Pinpoint the cell where the given text exists, returning its (X, Y) midpoint coordinate. 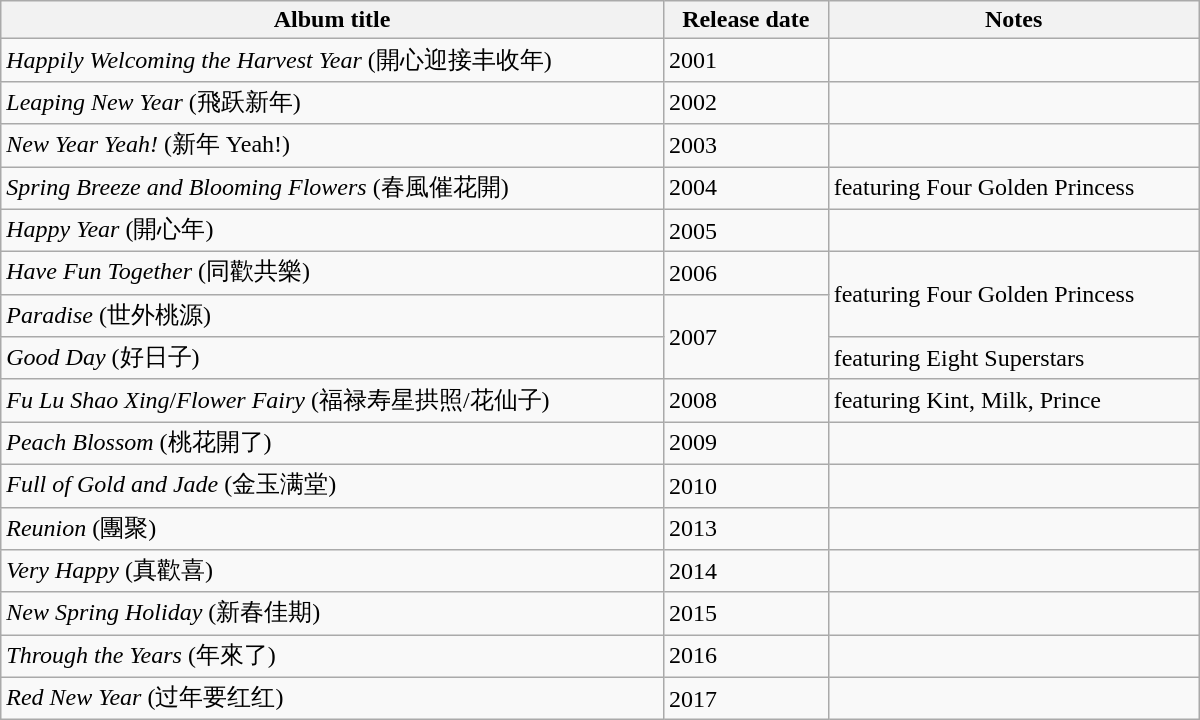
Leaping New Year (飛跃新年) (332, 102)
Paradise (世外桃源) (332, 316)
2001 (746, 60)
2007 (746, 336)
2008 (746, 400)
Have Fun Together (同歡共樂) (332, 274)
Happy Year (開心年) (332, 230)
featuring Eight Superstars (1014, 358)
Full of Gold and Jade (金玉满堂) (332, 486)
Happily Welcoming the Harvest Year (開心迎接丰收年) (332, 60)
Reunion (團聚) (332, 528)
2013 (746, 528)
Good Day (好日子) (332, 358)
2015 (746, 614)
2016 (746, 656)
Release date (746, 20)
2005 (746, 230)
Fu Lu Shao Xing/Flower Fairy (福禄寿星拱照/花仙子) (332, 400)
Notes (1014, 20)
2006 (746, 274)
Album title (332, 20)
2002 (746, 102)
Very Happy (真歡喜) (332, 572)
New Year Yeah! (新年 Yeah!) (332, 146)
featuring Kint, Milk, Prince (1014, 400)
Spring Breeze and Blooming Flowers (春風催花開) (332, 188)
2017 (746, 698)
Through the Years (年來了) (332, 656)
2004 (746, 188)
New Spring Holiday (新春佳期) (332, 614)
Red New Year (过年要红红) (332, 698)
2009 (746, 444)
2014 (746, 572)
2010 (746, 486)
2003 (746, 146)
Peach Blossom (桃花開了) (332, 444)
